Detect which cell encompasses the target text, then output its [X, Y] center coordinate. 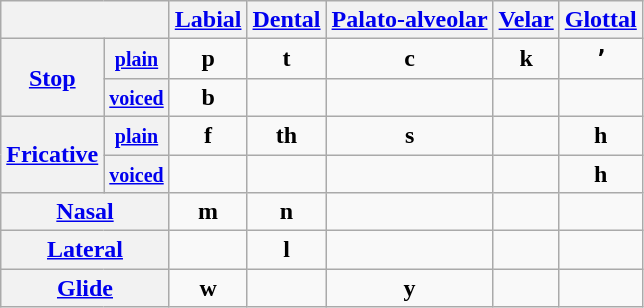
Labial [208, 20]
Fricative [52, 154]
b [208, 97]
c [410, 59]
s [410, 135]
t [286, 59]
f [208, 135]
Glide [85, 288]
w [208, 288]
y [410, 288]
Stop [52, 78]
Velar [526, 20]
Lateral [85, 250]
Nasal [85, 212]
Glottal [600, 20]
ʼ [600, 59]
n [286, 212]
Dental [286, 20]
p [208, 59]
th [286, 135]
Palato-alveolar [410, 20]
l [286, 250]
m [208, 212]
k [526, 59]
